Provide the [X, Y] coordinate of the cell's center where the given text is located.  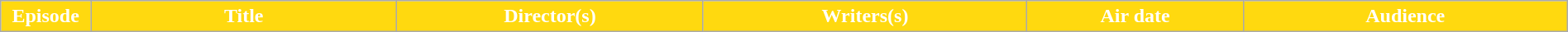
Air date [1135, 16]
Director(s) [550, 16]
Writers(s) [865, 16]
Episode [46, 16]
Audience [1405, 16]
Title [244, 16]
